Capture the cell that displays the provided text and extract its (X, Y) central coordinate. 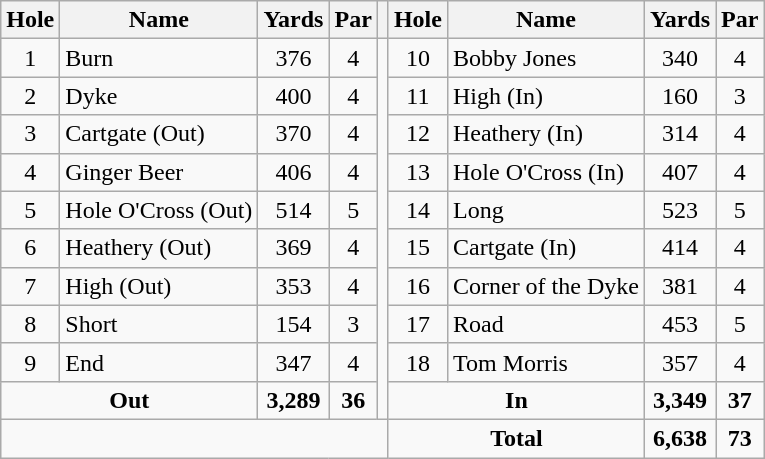
407 (680, 172)
12 (418, 134)
Bobby Jones (546, 58)
Heathery (Out) (159, 248)
514 (294, 210)
End (159, 362)
High (In) (546, 96)
154 (294, 324)
Cartgate (In) (546, 248)
160 (680, 96)
13 (418, 172)
Corner of the Dyke (546, 286)
453 (680, 324)
3,349 (680, 400)
381 (680, 286)
18 (418, 362)
In (516, 400)
369 (294, 248)
14 (418, 210)
1 (30, 58)
Road (546, 324)
Short (159, 324)
Heathery (In) (546, 134)
73 (740, 438)
15 (418, 248)
High (Out) (159, 286)
370 (294, 134)
2 (30, 96)
353 (294, 286)
376 (294, 58)
400 (294, 96)
Hole O'Cross (In) (546, 172)
10 (418, 58)
6 (30, 248)
414 (680, 248)
Total (516, 438)
Tom Morris (546, 362)
7 (30, 286)
Hole O'Cross (Out) (159, 210)
6,638 (680, 438)
Long (546, 210)
Burn (159, 58)
347 (294, 362)
314 (680, 134)
9 (30, 362)
340 (680, 58)
8 (30, 324)
36 (353, 400)
3,289 (294, 400)
17 (418, 324)
406 (294, 172)
Ginger Beer (159, 172)
11 (418, 96)
Cartgate (Out) (159, 134)
37 (740, 400)
16 (418, 286)
523 (680, 210)
Dyke (159, 96)
Out (130, 400)
357 (680, 362)
